Determine the [x, y] coordinate at the center of the cell enclosing the given text.  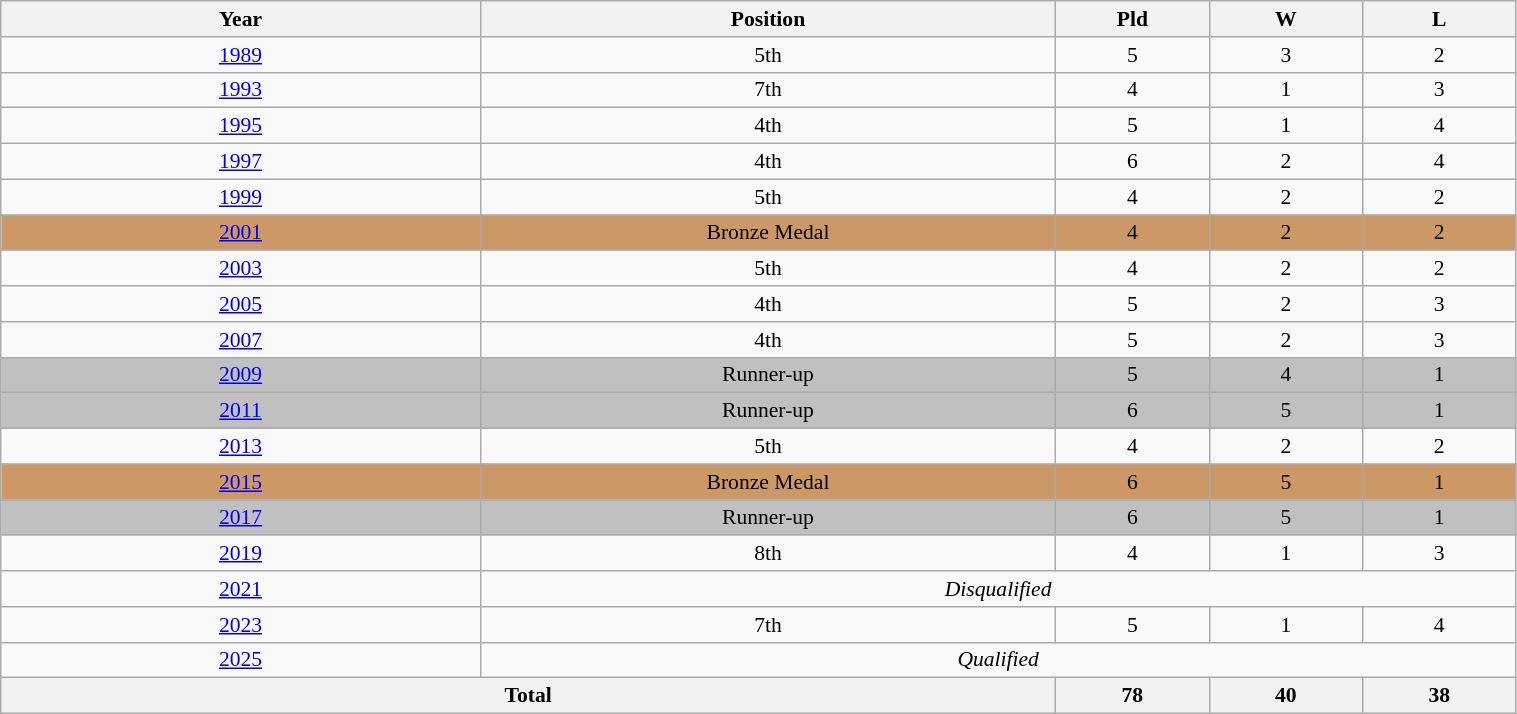
2023 [241, 625]
2015 [241, 482]
38 [1440, 696]
L [1440, 19]
1993 [241, 90]
1997 [241, 162]
2011 [241, 411]
Position [768, 19]
40 [1286, 696]
2005 [241, 304]
2021 [241, 589]
1999 [241, 197]
2009 [241, 375]
Qualified [998, 660]
2025 [241, 660]
2013 [241, 447]
2019 [241, 554]
Pld [1132, 19]
Disqualified [998, 589]
2017 [241, 518]
78 [1132, 696]
1995 [241, 126]
Total [528, 696]
W [1286, 19]
8th [768, 554]
Year [241, 19]
1989 [241, 55]
2007 [241, 340]
2003 [241, 269]
2001 [241, 233]
